Find where the given text appears and provide that cell's center as (X, Y) coordinate. 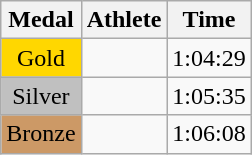
Silver (41, 96)
Athlete (124, 20)
1:05:35 (209, 96)
1:04:29 (209, 58)
Medal (41, 20)
Gold (41, 58)
1:06:08 (209, 134)
Time (209, 20)
Bronze (41, 134)
